Determine the (X, Y) coordinate at the center of the cell enclosing the given text.  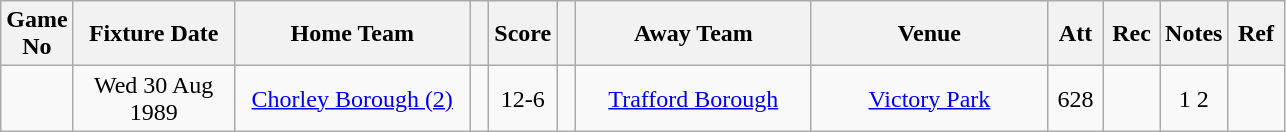
Trafford Borough (693, 98)
1 2 (1194, 98)
Att (1075, 34)
Rec (1132, 34)
Venue (929, 34)
Notes (1194, 34)
Home Team (352, 34)
Score (523, 34)
Wed 30 Aug 1989 (154, 98)
Away Team (693, 34)
Fixture Date (154, 34)
Game No (37, 34)
12-6 (523, 98)
628 (1075, 98)
Ref (1256, 34)
Chorley Borough (2) (352, 98)
Victory Park (929, 98)
